Provide the [x, y] coordinate of the cell's center where the given text is located.  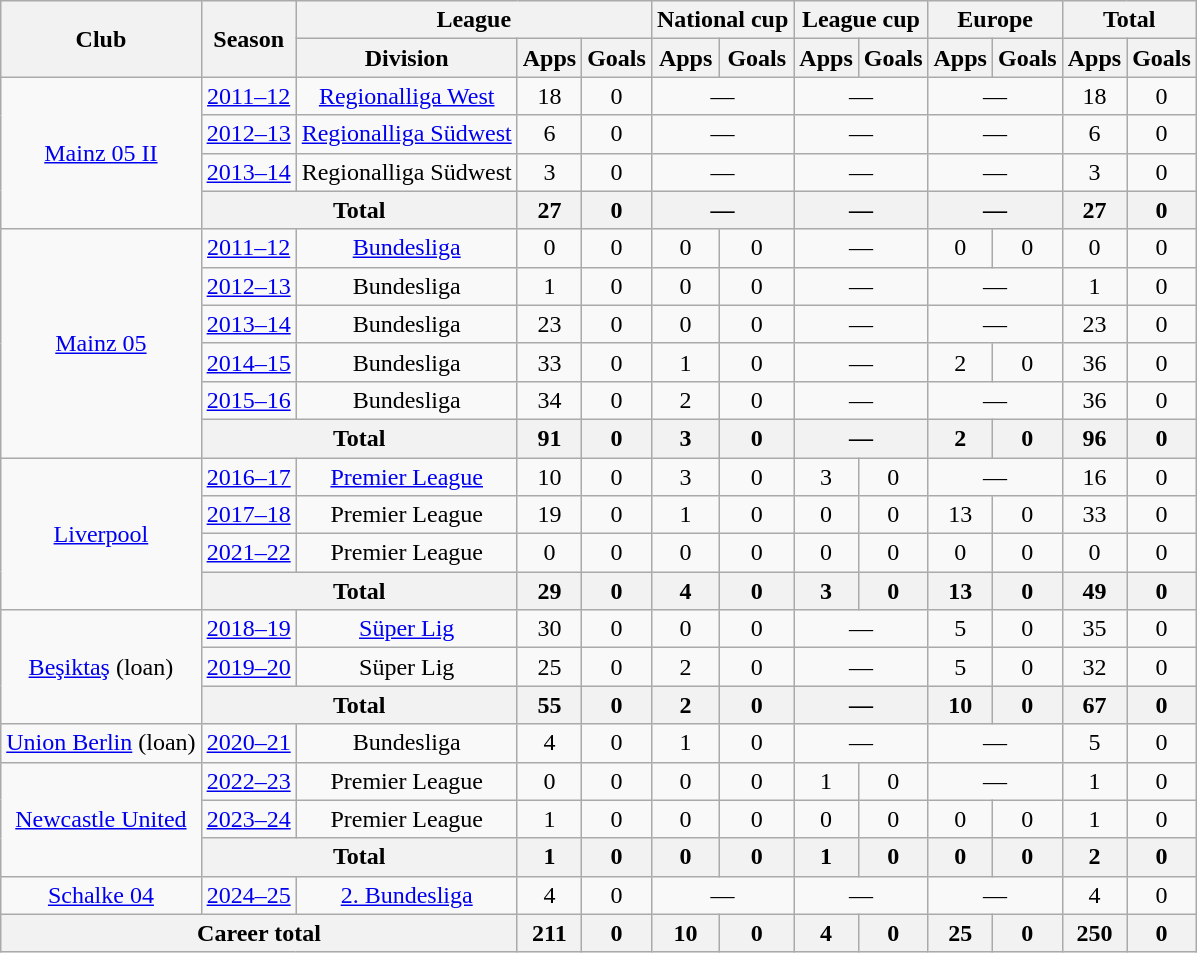
Club [101, 39]
Newcastle United [101, 819]
Regionalliga West [406, 96]
League cup [861, 20]
2022–23 [248, 781]
96 [1094, 438]
2015–16 [248, 400]
Mainz 05 [101, 343]
2023–24 [248, 819]
2017–18 [248, 515]
Season [248, 39]
2018–19 [248, 629]
Division [406, 58]
2020–21 [248, 743]
Liverpool [101, 534]
Mainz 05 II [101, 153]
League [474, 20]
30 [549, 629]
Union Berlin (loan) [101, 743]
2016–17 [248, 477]
Europe [995, 20]
2014–15 [248, 362]
211 [549, 933]
19 [549, 515]
16 [1094, 477]
Beşiktaş (loan) [101, 667]
250 [1094, 933]
49 [1094, 591]
Career total [259, 933]
91 [549, 438]
2019–20 [248, 667]
2024–25 [248, 895]
Schalke 04 [101, 895]
55 [549, 705]
2021–22 [248, 553]
34 [549, 400]
29 [549, 591]
32 [1094, 667]
67 [1094, 705]
35 [1094, 629]
2. Bundesliga [406, 895]
National cup [722, 20]
